From the cell containing the given text, extract its center point as [x, y] coordinate. 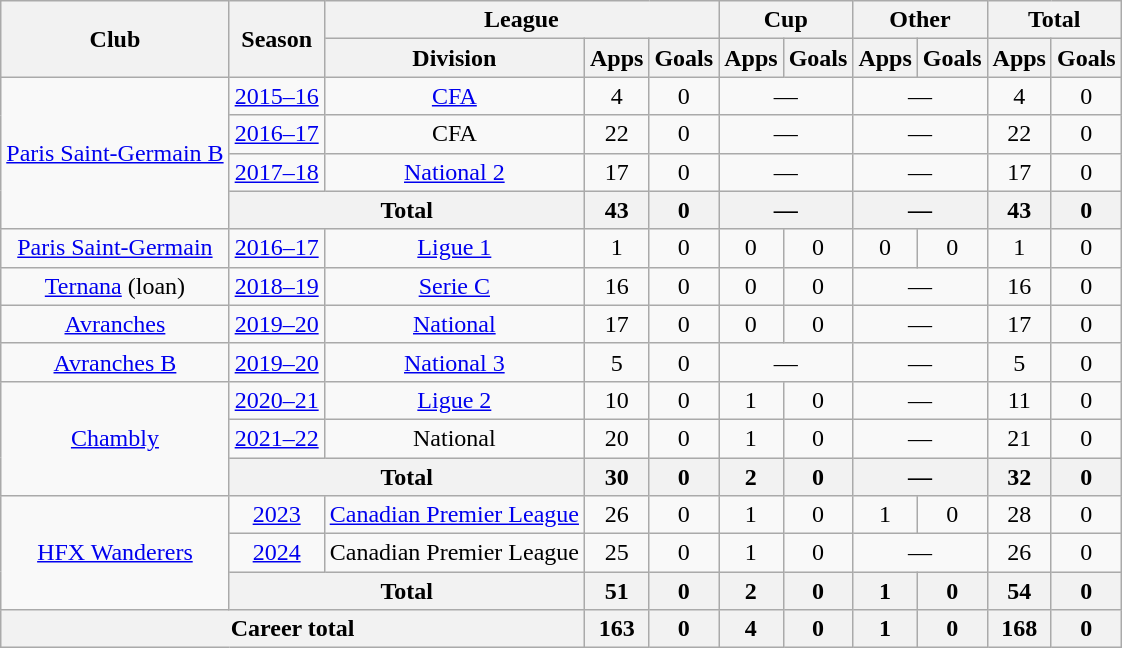
32 [1019, 477]
HFX Wanderers [115, 553]
League [521, 20]
Chambly [115, 438]
National 2 [454, 172]
54 [1019, 591]
Avranches B [115, 362]
25 [616, 553]
2020–21 [276, 400]
Other [920, 20]
28 [1019, 515]
2021–22 [276, 438]
Avranches [115, 324]
Serie C [454, 286]
Club [115, 39]
51 [616, 591]
11 [1019, 400]
Paris Saint-Germain [115, 248]
168 [1019, 629]
2024 [276, 553]
10 [616, 400]
30 [616, 477]
Career total [293, 629]
Division [454, 58]
Ligue 1 [454, 248]
163 [616, 629]
Cup [786, 20]
Ligue 2 [454, 400]
National 3 [454, 362]
2017–18 [276, 172]
20 [616, 438]
2023 [276, 515]
2015–16 [276, 96]
Paris Saint-Germain B [115, 153]
21 [1019, 438]
2018–19 [276, 286]
Ternana (loan) [115, 286]
Season [276, 39]
